Return [x, y] of the center of cell containing provided text 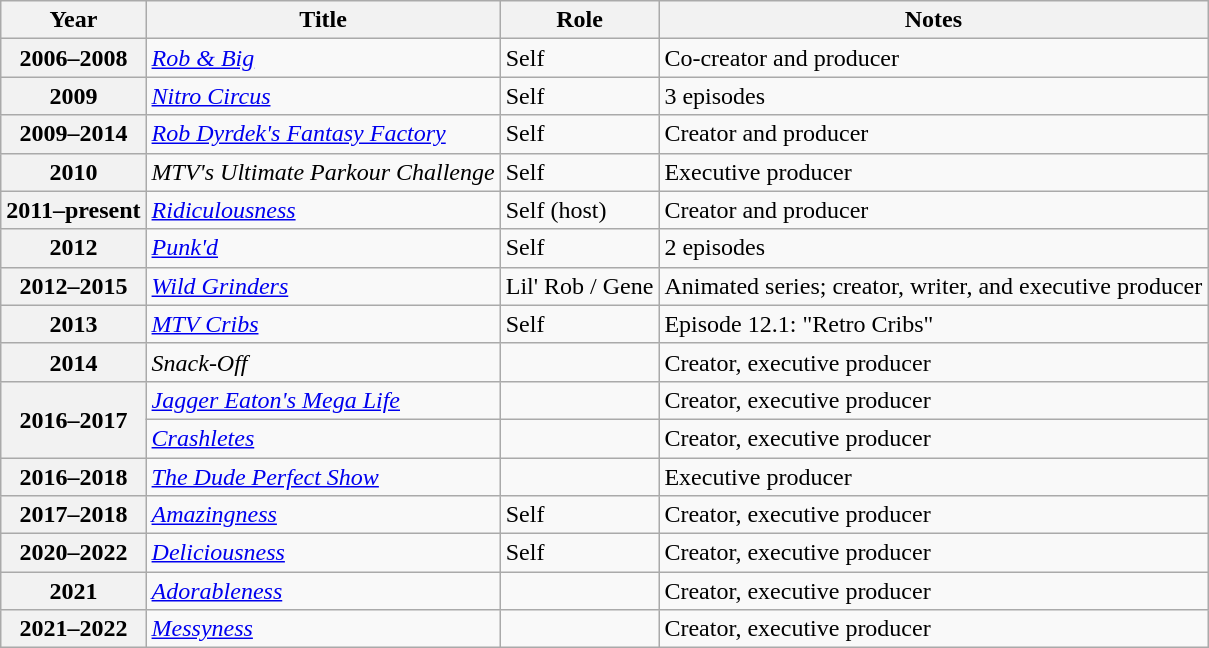
2009–2014 [74, 134]
Amazingness [323, 515]
Co-creator and producer [934, 58]
Rob Dyrdek's Fantasy Factory [323, 134]
Animated series; creator, writer, and executive producer [934, 286]
2016–2017 [74, 419]
3 episodes [934, 96]
Nitro Circus [323, 96]
2014 [74, 362]
Crashletes [323, 438]
Notes [934, 20]
2012–2015 [74, 286]
2009 [74, 96]
MTV's Ultimate Parkour Challenge [323, 172]
2 episodes [934, 248]
Role [580, 20]
MTV Cribs [323, 324]
Deliciousness [323, 553]
2020–2022 [74, 553]
Lil' Rob / Gene [580, 286]
2006–2008 [74, 58]
Jagger Eaton's Mega Life [323, 400]
2013 [74, 324]
2021 [74, 591]
2017–2018 [74, 515]
2010 [74, 172]
Title [323, 20]
Rob & Big [323, 58]
The Dude Perfect Show [323, 477]
Ridiculousness [323, 210]
2012 [74, 248]
Episode 12.1: "Retro Cribs" [934, 324]
Adorableness [323, 591]
2016–2018 [74, 477]
Wild Grinders [323, 286]
2011–present [74, 210]
Snack-Off [323, 362]
2021–2022 [74, 629]
Year [74, 20]
Self (host) [580, 210]
Messyness [323, 629]
Punk'd [323, 248]
